Return the [x, y] coordinate for the center point of the cell that contains the specified text.  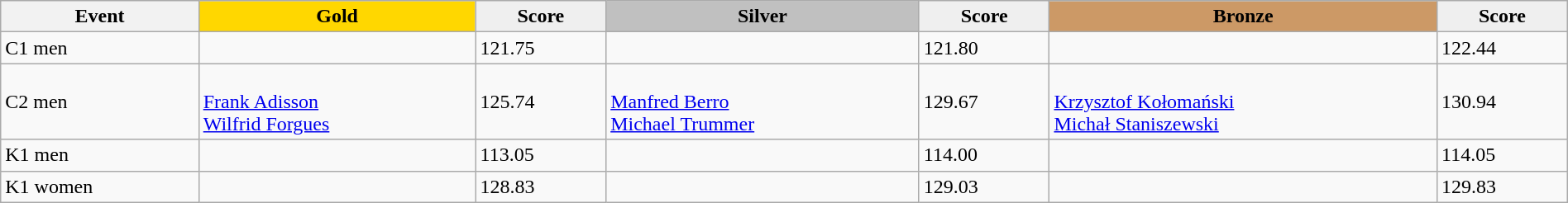
113.05 [541, 155]
C1 men [99, 48]
Frank AdissonWilfrid Forgues [337, 101]
129.03 [984, 186]
Gold [337, 17]
114.00 [984, 155]
Krzysztof KołomańskiMichał Staniszewski [1244, 101]
Bronze [1244, 17]
Event [99, 17]
K1 women [99, 186]
129.83 [1503, 186]
125.74 [541, 101]
Silver [762, 17]
121.80 [984, 48]
122.44 [1503, 48]
Manfred BerroMichael Trummer [762, 101]
121.75 [541, 48]
114.05 [1503, 155]
128.83 [541, 186]
129.67 [984, 101]
K1 men [99, 155]
C2 men [99, 101]
130.94 [1503, 101]
